From the cell containing the given text, extract its center point as [x, y] coordinate. 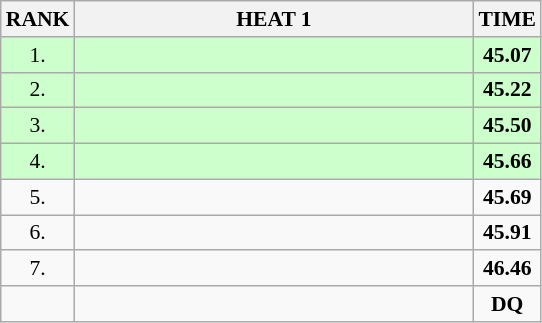
6. [38, 233]
4. [38, 162]
46.46 [507, 269]
7. [38, 269]
2. [38, 90]
5. [38, 197]
45.66 [507, 162]
45.69 [507, 197]
3. [38, 126]
45.50 [507, 126]
45.07 [507, 55]
DQ [507, 304]
45.91 [507, 233]
TIME [507, 19]
RANK [38, 19]
1. [38, 55]
45.22 [507, 90]
HEAT 1 [274, 19]
